Determine the [x, y] coordinate at the center of the cell enclosing the given text.  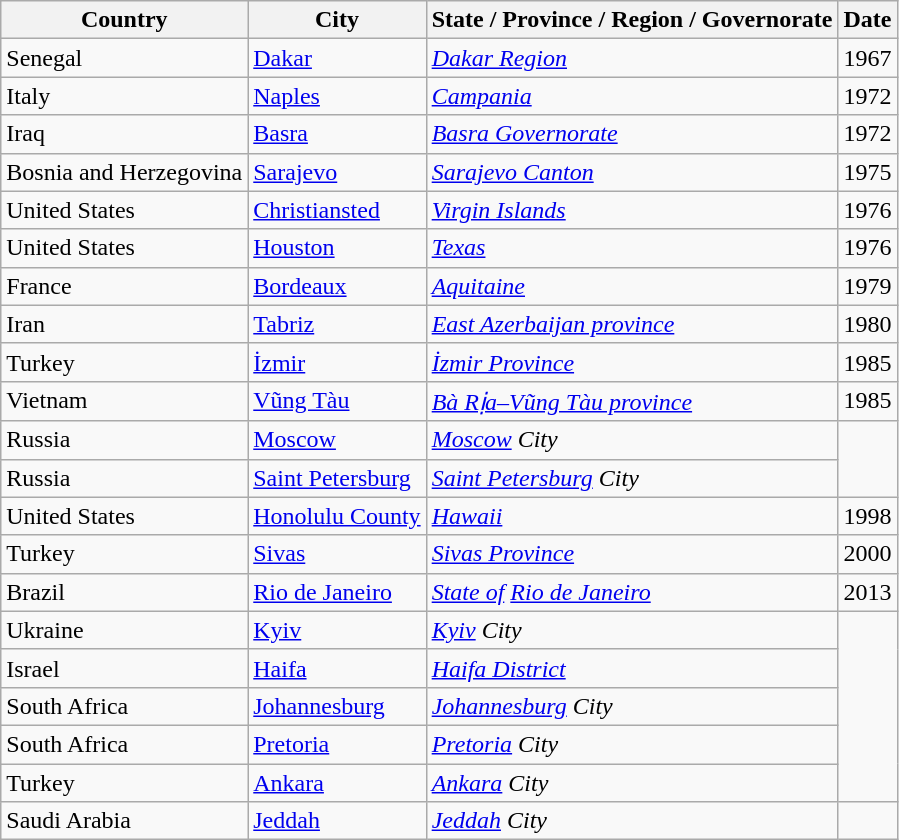
1967 [868, 58]
Jeddah [337, 821]
İzmir [337, 362]
Johannesburg [337, 706]
Aquitaine [632, 286]
Senegal [124, 58]
Vũng Tàu [337, 401]
Dakar Region [632, 58]
Sarajevo Canton [632, 172]
France [124, 286]
Country [124, 20]
Moscow [337, 440]
1998 [868, 516]
Kyiv City [632, 630]
2013 [868, 592]
Ankara [337, 783]
State of Rio de Janeiro [632, 592]
Johannesburg City [632, 706]
1979 [868, 286]
Italy [124, 96]
Ankara City [632, 783]
Tabriz [337, 324]
Houston [337, 248]
İzmir Province [632, 362]
1980 [868, 324]
Hawaii [632, 516]
Iraq [124, 134]
Pretoria City [632, 744]
2000 [868, 554]
Kyiv [337, 630]
Naples [337, 96]
City [337, 20]
Honolulu County [337, 516]
Bà Rịa–Vũng Tàu province [632, 401]
Basra [337, 134]
1975 [868, 172]
Date [868, 20]
Virgin Islands [632, 210]
Iran [124, 324]
Haifa [337, 668]
Sarajevo [337, 172]
Saint Petersburg [337, 478]
Sivas Province [632, 554]
Israel [124, 668]
Saint Petersburg City [632, 478]
Dakar [337, 58]
Ukraine [124, 630]
Brazil [124, 592]
Bordeaux [337, 286]
Haifa District [632, 668]
Christiansted [337, 210]
Rio de Janeiro [337, 592]
Campania [632, 96]
Sivas [337, 554]
East Azerbaijan province [632, 324]
Texas [632, 248]
Moscow City [632, 440]
Jeddah City [632, 821]
Basra Governorate [632, 134]
Bosnia and Herzegovina [124, 172]
State / Province / Region / Governorate [632, 20]
Saudi Arabia [124, 821]
Vietnam [124, 401]
Pretoria [337, 744]
